Pinpoint the cell where the given text exists, returning its [X, Y] midpoint coordinate. 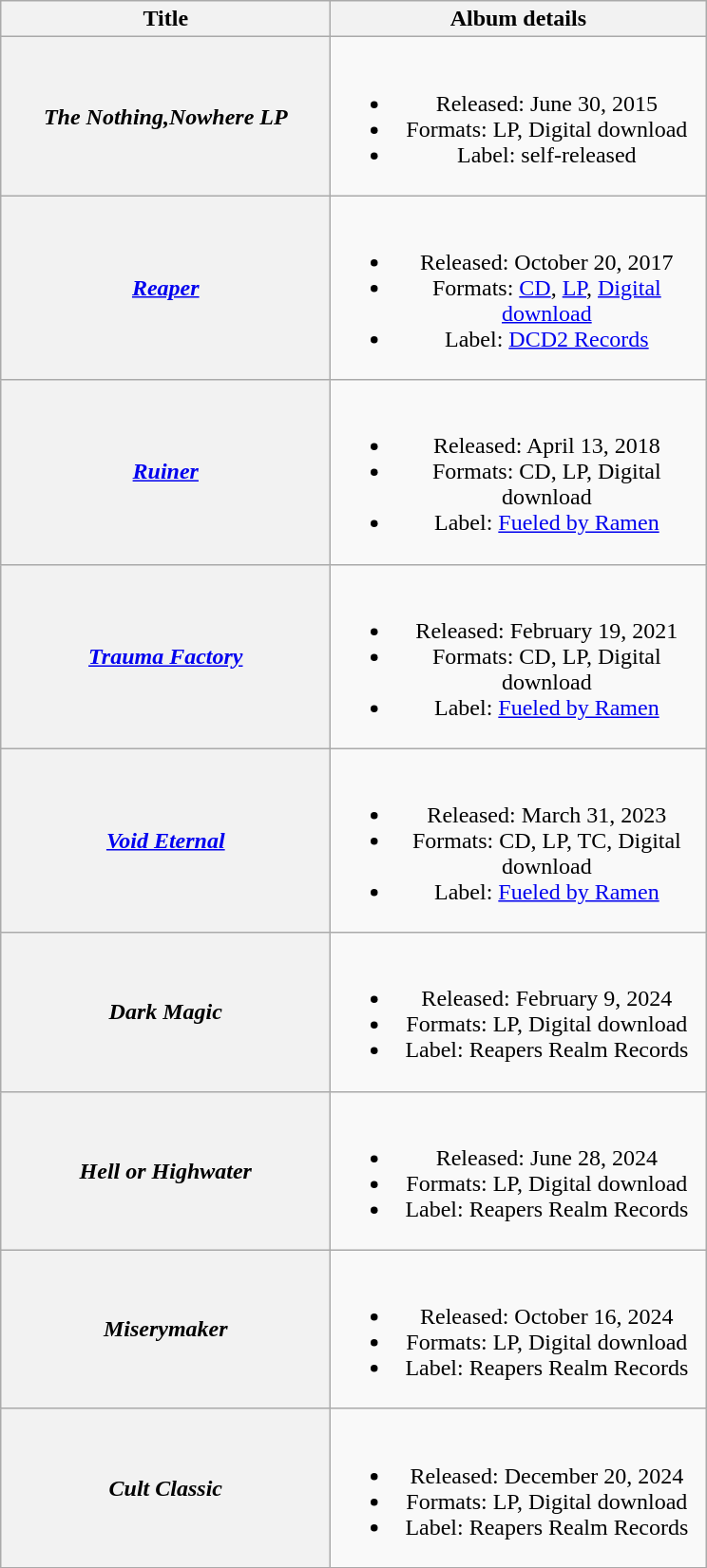
Dark Magic [165, 1012]
Title [165, 19]
The Nothing,Nowhere LP [165, 116]
Released: October 16, 2024Formats: LP, Digital downloadLabel: Reapers Realm Records [519, 1330]
Miserymaker [165, 1330]
Released: February 9, 2024Formats: LP, Digital download Label: Reapers Realm Records [519, 1012]
Cult Classic [165, 1487]
Released: June 30, 2015Formats: LP, Digital downloadLabel: self-released [519, 116]
Released: December 20, 2024Formats: LP, Digital downloadLabel: Reapers Realm Records [519, 1487]
Ruiner [165, 472]
Void Eternal [165, 841]
Reaper [165, 288]
Album details [519, 19]
Released: June 28, 2024Formats: LP, Digital downloadLabel: Reapers Realm Records [519, 1170]
Released: October 20, 2017Formats: CD, LP, Digital downloadLabel: DCD2 Records [519, 288]
Released: April 13, 2018Formats: CD, LP, Digital downloadLabel: Fueled by Ramen [519, 472]
Trauma Factory [165, 656]
Released: March 31, 2023Formats: CD, LP, TC, Digital downloadLabel: Fueled by Ramen [519, 841]
Hell or Highwater [165, 1170]
Released: February 19, 2021Formats: CD, LP, Digital downloadLabel: Fueled by Ramen [519, 656]
